Pinpoint the cell where the given text exists, returning its (x, y) midpoint coordinate. 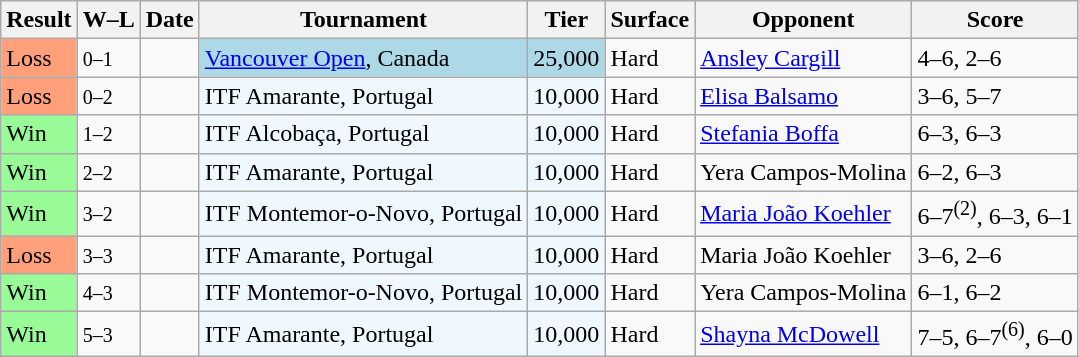
7–5, 6–7(6), 6–0 (995, 334)
3–6, 5–7 (995, 96)
Opponent (804, 20)
Shayna McDowell (804, 334)
3–3 (108, 255)
2–2 (108, 172)
6–2, 6–3 (995, 172)
Elisa Balsamo (804, 96)
6–7(2), 6–3, 6–1 (995, 214)
Ansley Cargill (804, 58)
Date (170, 20)
W–L (108, 20)
Surface (650, 20)
3–2 (108, 214)
Stefania Boffa (804, 134)
25,000 (566, 58)
Score (995, 20)
1–2 (108, 134)
0–2 (108, 96)
4–3 (108, 293)
Result (39, 20)
0–1 (108, 58)
6–3, 6–3 (995, 134)
ITF Alcobaça, Portugal (364, 134)
6–1, 6–2 (995, 293)
3–6, 2–6 (995, 255)
Tournament (364, 20)
5–3 (108, 334)
4–6, 2–6 (995, 58)
Tier (566, 20)
Vancouver Open, Canada (364, 58)
